Search for the cell housing the specified text and yield its [X, Y] center coordinate. 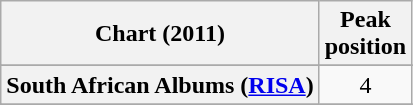
Chart (2011) [160, 34]
4 [365, 85]
South African Albums (RISA) [160, 85]
Peakposition [365, 34]
